Return (x, y) of the center of cell containing provided text 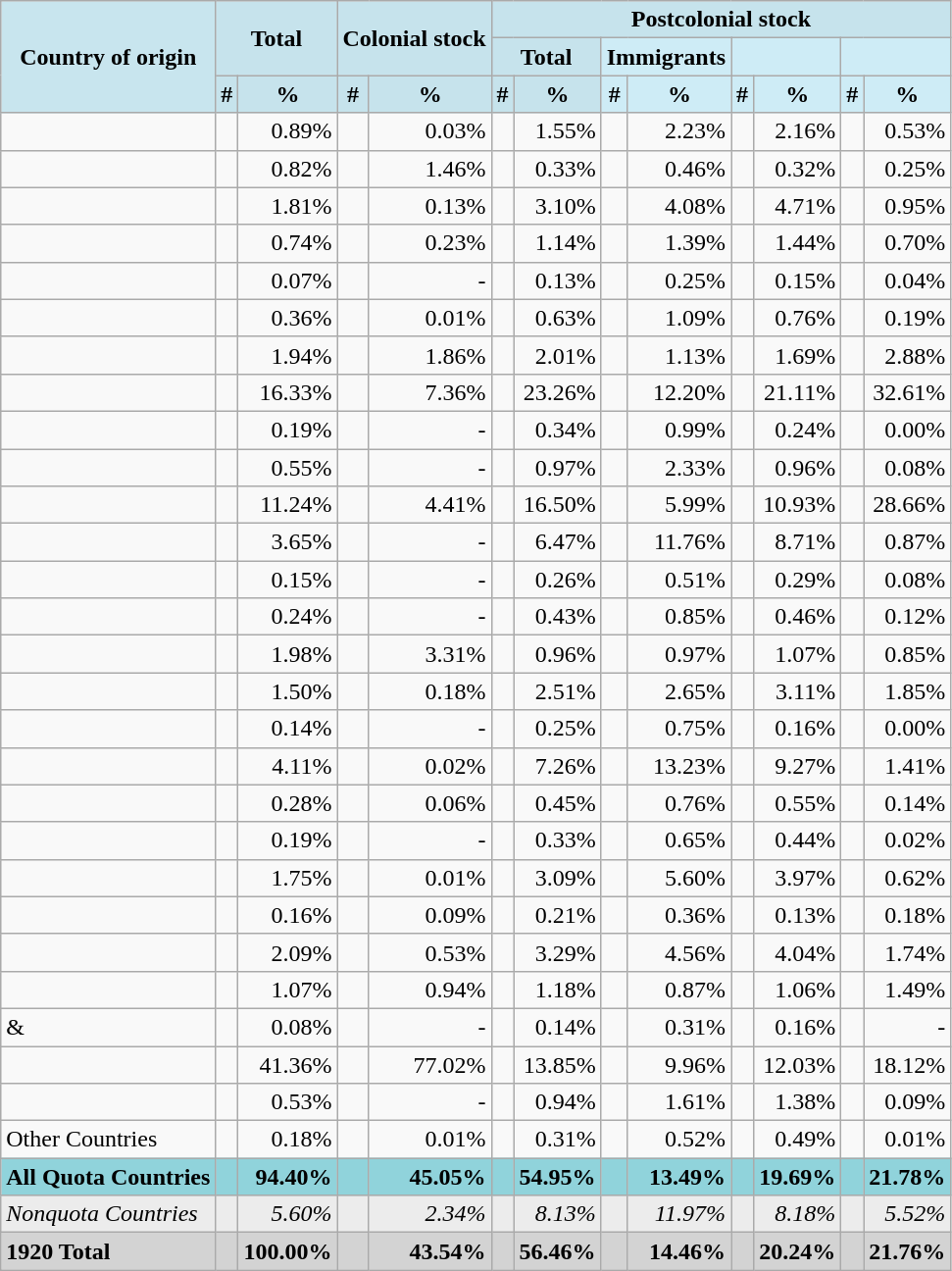
0.51% (678, 580)
0.03% (429, 131)
7.26% (557, 766)
1920 Total (108, 1251)
32.61% (908, 392)
1.98% (288, 654)
5.99% (678, 505)
19.69% (798, 1177)
4.56% (678, 952)
1.55% (557, 131)
0.63% (557, 318)
8.18% (798, 1214)
14.46% (678, 1251)
56.46% (557, 1251)
0.32% (798, 169)
4.08% (678, 206)
1.06% (798, 990)
94.40% (288, 1177)
0.21% (557, 915)
0.23% (429, 243)
0.99% (678, 430)
11.24% (288, 505)
0.52% (678, 1140)
0.75% (678, 729)
1.39% (678, 243)
1.41% (908, 766)
2.65% (678, 691)
23.26% (557, 392)
41.36% (288, 1064)
54.95% (557, 1177)
0.82% (288, 169)
16.33% (288, 392)
4.11% (288, 766)
28.66% (908, 505)
0.74% (288, 243)
1.81% (288, 206)
3.65% (288, 542)
3.11% (798, 691)
Other Countries (108, 1140)
4.71% (798, 206)
2.23% (678, 131)
1.13% (678, 355)
20.24% (798, 1251)
3.09% (557, 878)
1.86% (429, 355)
1.75% (288, 878)
6.47% (557, 542)
18.12% (908, 1064)
0.44% (798, 840)
0.62% (908, 878)
0.28% (288, 803)
1.44% (798, 243)
12.03% (798, 1064)
1.18% (557, 990)
2.09% (288, 952)
1.46% (429, 169)
3.31% (429, 654)
7.36% (429, 392)
1.09% (678, 318)
77.02% (429, 1064)
0.04% (908, 280)
0.95% (908, 206)
1.85% (908, 691)
1.94% (288, 355)
12.20% (678, 392)
1.38% (798, 1102)
10.93% (798, 505)
4.04% (798, 952)
13.23% (678, 766)
9.27% (798, 766)
13.49% (678, 1177)
9.96% (678, 1064)
Postcolonial stock (722, 20)
Country of origin (108, 57)
2.16% (798, 131)
2.01% (557, 355)
2.34% (429, 1214)
100.00% (288, 1251)
21.76% (908, 1251)
11.76% (678, 542)
0.26% (557, 580)
1.50% (288, 691)
3.29% (557, 952)
45.05% (429, 1177)
16.50% (557, 505)
0.34% (557, 430)
5.52% (908, 1214)
13.85% (557, 1064)
1.69% (798, 355)
0.89% (288, 131)
3.10% (557, 206)
2.88% (908, 355)
Colonial stock (414, 38)
0.07% (288, 280)
8.13% (557, 1214)
4.41% (429, 505)
3.97% (798, 878)
1.74% (908, 952)
1.49% (908, 990)
2.33% (678, 468)
& (108, 1027)
11.97% (678, 1214)
8.71% (798, 542)
0.70% (908, 243)
1.14% (557, 243)
Nonquota Countries (108, 1214)
0.45% (557, 803)
Immigrants (666, 57)
0.12% (908, 617)
0.06% (429, 803)
21.11% (798, 392)
1.61% (678, 1102)
0.49% (798, 1140)
2.51% (557, 691)
0.43% (557, 617)
0.65% (678, 840)
All Quota Countries (108, 1177)
21.78% (908, 1177)
0.29% (798, 580)
43.54% (429, 1251)
